Determine the (x, y) coordinate at the center of the cell enclosing the given text.  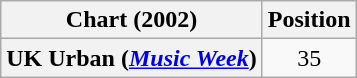
Position (309, 20)
Chart (2002) (132, 20)
35 (309, 58)
UK Urban (Music Week) (132, 58)
